Provide the [x, y] coordinate of the cell's center where the given text is located.  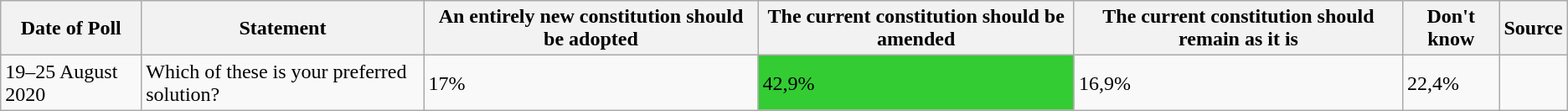
Don't know [1451, 29]
19–25 August 2020 [71, 82]
The current constitution should be amended [916, 29]
Which of these is your preferred solution? [283, 82]
Source [1533, 29]
22,4% [1451, 82]
17% [591, 82]
42,9% [916, 82]
Date of Poll [71, 29]
Statement [283, 29]
The current constitution should remain as it is [1238, 29]
An entirely new constitution should be adopted [591, 29]
16,9% [1238, 82]
